Locate the cell with the specified text and output its (x, y) center coordinate. 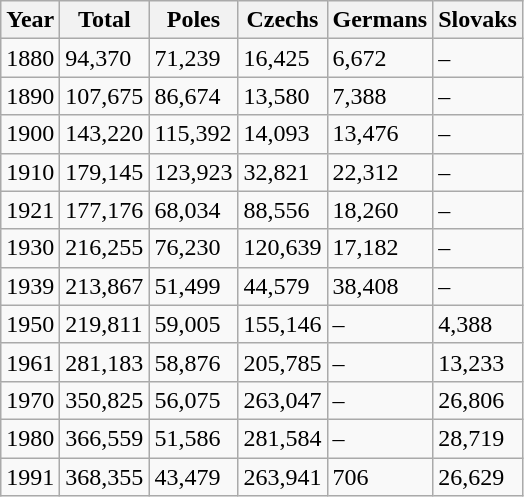
1980 (30, 438)
86,674 (194, 96)
1950 (30, 324)
263,941 (282, 477)
179,145 (104, 172)
28,719 (478, 438)
13,476 (380, 134)
Slovaks (478, 20)
4,388 (478, 324)
1890 (30, 96)
107,675 (104, 96)
177,176 (104, 210)
Year (30, 20)
88,556 (282, 210)
123,923 (194, 172)
13,233 (478, 362)
14,093 (282, 134)
76,230 (194, 248)
59,005 (194, 324)
213,867 (104, 286)
Czechs (282, 20)
26,806 (478, 400)
51,499 (194, 286)
366,559 (104, 438)
94,370 (104, 58)
1880 (30, 58)
115,392 (194, 134)
219,811 (104, 324)
155,146 (282, 324)
44,579 (282, 286)
368,355 (104, 477)
32,821 (282, 172)
Poles (194, 20)
26,629 (478, 477)
Total (104, 20)
38,408 (380, 286)
1930 (30, 248)
58,876 (194, 362)
350,825 (104, 400)
13,580 (282, 96)
16,425 (282, 58)
1961 (30, 362)
1921 (30, 210)
17,182 (380, 248)
1939 (30, 286)
216,255 (104, 248)
120,639 (282, 248)
56,075 (194, 400)
263,047 (282, 400)
43,479 (194, 477)
Germans (380, 20)
281,183 (104, 362)
68,034 (194, 210)
71,239 (194, 58)
143,220 (104, 134)
6,672 (380, 58)
706 (380, 477)
1970 (30, 400)
51,586 (194, 438)
281,584 (282, 438)
1900 (30, 134)
1991 (30, 477)
1910 (30, 172)
205,785 (282, 362)
18,260 (380, 210)
7,388 (380, 96)
22,312 (380, 172)
